Identify which cell holds the provided text, then report its (x, y) central coordinate. 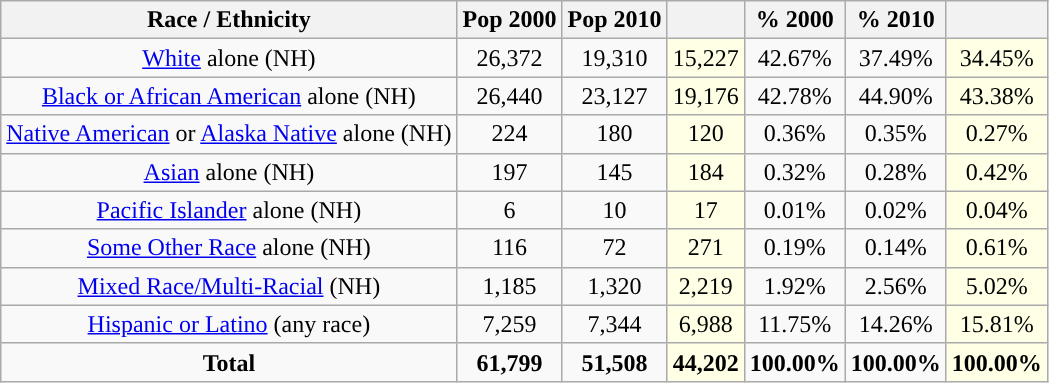
51,508 (614, 362)
72 (614, 248)
0.02% (896, 210)
116 (510, 248)
14.26% (896, 324)
61,799 (510, 362)
0.61% (996, 248)
Hispanic or Latino (any race) (229, 324)
0.01% (794, 210)
19,310 (614, 58)
10 (614, 210)
2,219 (706, 286)
0.42% (996, 172)
0.32% (794, 172)
44,202 (706, 362)
1.92% (794, 286)
43.38% (996, 96)
271 (706, 248)
Mixed Race/Multi-Racial (NH) (229, 286)
42.78% (794, 96)
197 (510, 172)
15,227 (706, 58)
0.28% (896, 172)
0.35% (896, 134)
180 (614, 134)
17 (706, 210)
% 2000 (794, 20)
Pop 2000 (510, 20)
% 2010 (896, 20)
7,344 (614, 324)
Pacific Islander alone (NH) (229, 210)
37.49% (896, 58)
15.81% (996, 324)
Pop 2010 (614, 20)
1,320 (614, 286)
184 (706, 172)
26,440 (510, 96)
0.14% (896, 248)
Asian alone (NH) (229, 172)
6 (510, 210)
7,259 (510, 324)
2.56% (896, 286)
0.27% (996, 134)
26,372 (510, 58)
Race / Ethnicity (229, 20)
Black or African American alone (NH) (229, 96)
120 (706, 134)
11.75% (794, 324)
5.02% (996, 286)
0.19% (794, 248)
Total (229, 362)
224 (510, 134)
6,988 (706, 324)
White alone (NH) (229, 58)
0.36% (794, 134)
19,176 (706, 96)
145 (614, 172)
44.90% (896, 96)
42.67% (794, 58)
23,127 (614, 96)
1,185 (510, 286)
Some Other Race alone (NH) (229, 248)
34.45% (996, 58)
0.04% (996, 210)
Native American or Alaska Native alone (NH) (229, 134)
